Identify which cell holds the provided text, then report its (X, Y) central coordinate. 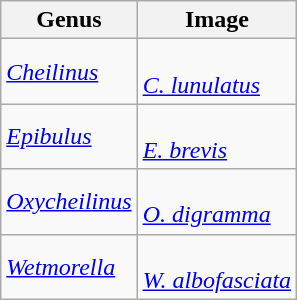
E. brevis (217, 136)
O. digramma (217, 202)
Cheilinus (69, 72)
Image (217, 20)
Genus (69, 20)
W. albofasciata (217, 266)
Epibulus (69, 136)
Wetmorella (69, 266)
Oxycheilinus (69, 202)
C. lunulatus (217, 72)
